Find where the given text appears and provide that cell's center as [X, Y] coordinate. 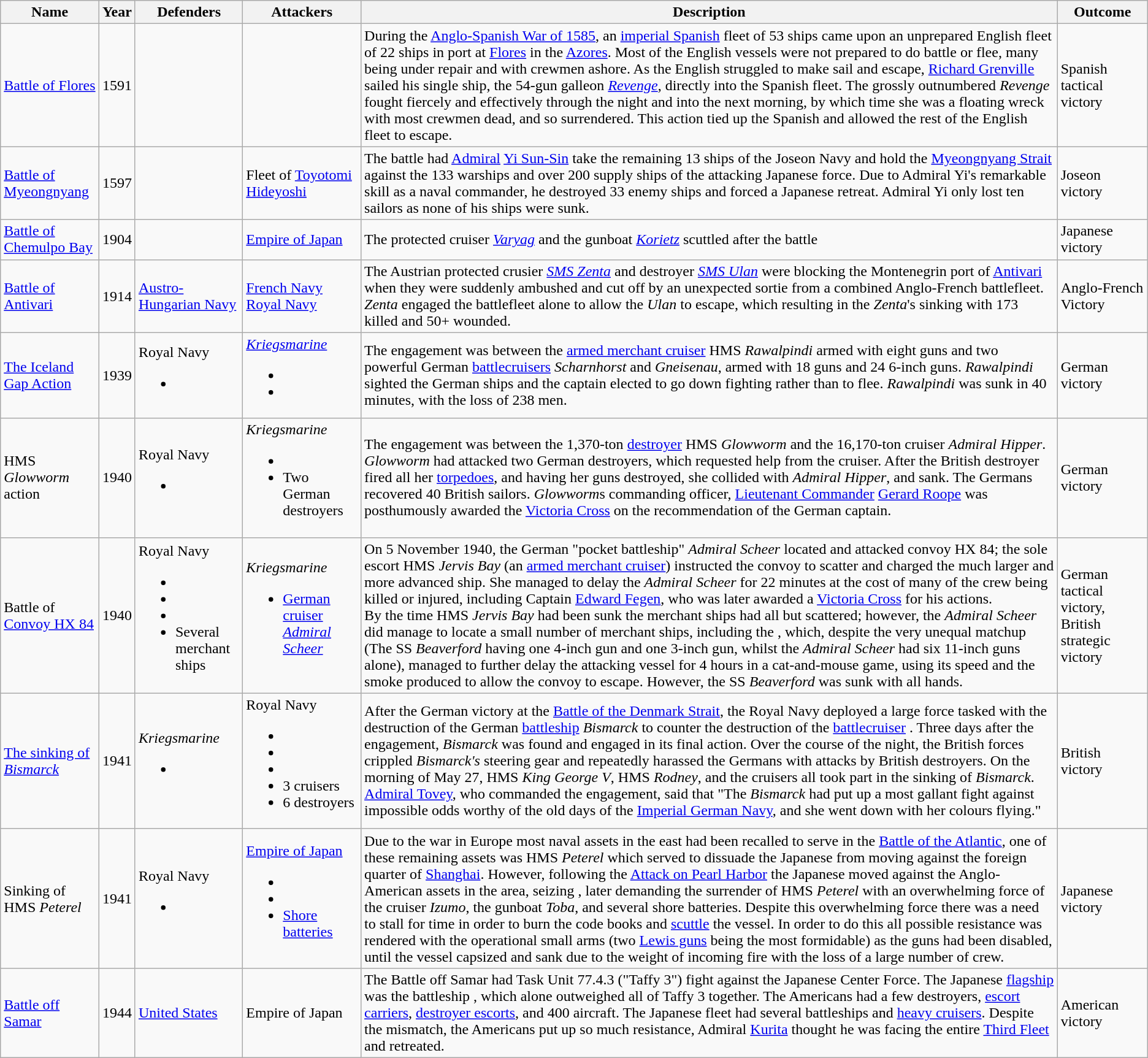
Battle off Samar [50, 1013]
Fleet of Toyotomi Hideyoshi [302, 183]
Name [50, 12]
1591 [117, 85]
United States [189, 1013]
The Iceland Gap Action [50, 375]
Royal NavySeveral merchant ships [189, 615]
The sinking of Bismarck [50, 761]
KriegsmarineTwo German destroyers [302, 478]
Anglo-French Victory [1103, 296]
Battle of Flores [50, 85]
The protected cruiser Varyag and the gunboat Korietz scuttled after the battle [710, 239]
Attackers [302, 12]
1597 [117, 183]
Sinking of HMS Peterel [50, 898]
Spanish tactical victory [1103, 85]
Description [710, 12]
French Navy Royal Navy [302, 296]
Battle of Chemulpo Bay [50, 239]
HMS Glowworm action [50, 478]
1939 [117, 375]
Battle of Antivari [50, 296]
Defenders [189, 12]
Year [117, 12]
1944 [117, 1013]
Battle of Convoy HX 84 [50, 615]
Outcome [1103, 12]
Joseon victory [1103, 183]
Royal Navy3 cruisers6 destroyers [302, 761]
Battle of Myeongnyang [50, 183]
American victory [1103, 1013]
German tactical victory, British strategic victory [1103, 615]
1904 [117, 239]
Austro-Hungarian Navy [189, 296]
KriegsmarineGerman cruiser Admiral Scheer [302, 615]
British victory [1103, 761]
Empire of JapanShore batteries [302, 898]
1914 [117, 296]
